Locate the cell with the specified text and output its (X, Y) center coordinate. 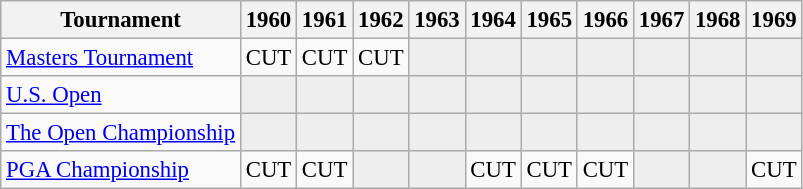
1968 (718, 20)
1965 (549, 20)
Tournament (121, 20)
Masters Tournament (121, 58)
PGA Championship (121, 170)
The Open Championship (121, 133)
1961 (325, 20)
1969 (774, 20)
1964 (493, 20)
1963 (437, 20)
1962 (381, 20)
1966 (605, 20)
1960 (268, 20)
U.S. Open (121, 95)
1967 (661, 20)
